Output the [x, y] coordinate of the center of the cell containing the given text.  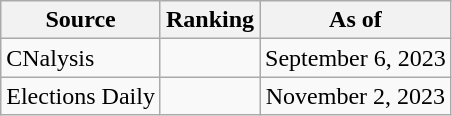
Elections Daily [81, 96]
CNalysis [81, 58]
September 6, 2023 [356, 58]
Source [81, 20]
As of [356, 20]
Ranking [210, 20]
November 2, 2023 [356, 96]
